Return the (x, y) coordinate for the center point of the cell that contains the specified text.  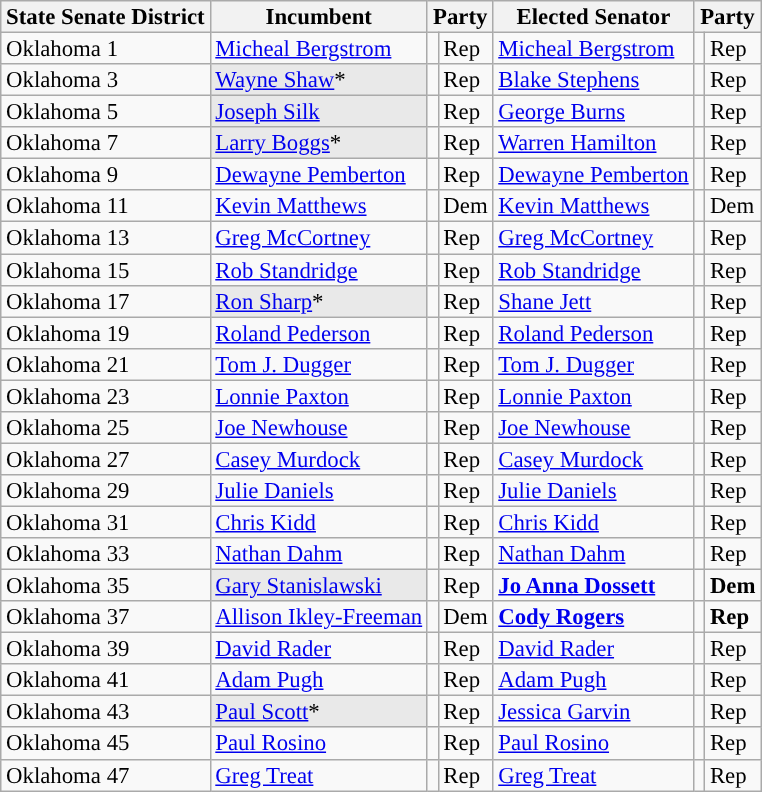
Incumbent (318, 17)
Cody Rogers (594, 617)
Oklahoma 3 (106, 80)
Shane Jett (594, 301)
Oklahoma 35 (106, 586)
Blake Stephens (594, 80)
Oklahoma 29 (106, 491)
Oklahoma 43 (106, 712)
Allison Ikley-Freeman (318, 617)
George Burns (594, 112)
Oklahoma 13 (106, 238)
Oklahoma 41 (106, 680)
Jo Anna Dossett (594, 586)
Oklahoma 1 (106, 49)
Oklahoma 37 (106, 617)
Larry Boggs* (318, 143)
Paul Scott* (318, 712)
Ron Sharp* (318, 301)
Oklahoma 31 (106, 522)
Oklahoma 9 (106, 175)
Elected Senator (594, 17)
Oklahoma 25 (106, 428)
Oklahoma 15 (106, 270)
Oklahoma 5 (106, 112)
Oklahoma 21 (106, 364)
Warren Hamilton (594, 143)
Oklahoma 7 (106, 143)
Oklahoma 17 (106, 301)
Oklahoma 11 (106, 206)
Oklahoma 23 (106, 396)
Jessica Garvin (594, 712)
Joseph Silk (318, 112)
Gary Stanislawski (318, 586)
Oklahoma 27 (106, 459)
Oklahoma 39 (106, 649)
Oklahoma 19 (106, 333)
Oklahoma 45 (106, 744)
State Senate District (106, 17)
Oklahoma 47 (106, 775)
Wayne Shaw* (318, 80)
Oklahoma 33 (106, 554)
